Identify which cell holds the provided text, then report its [x, y] central coordinate. 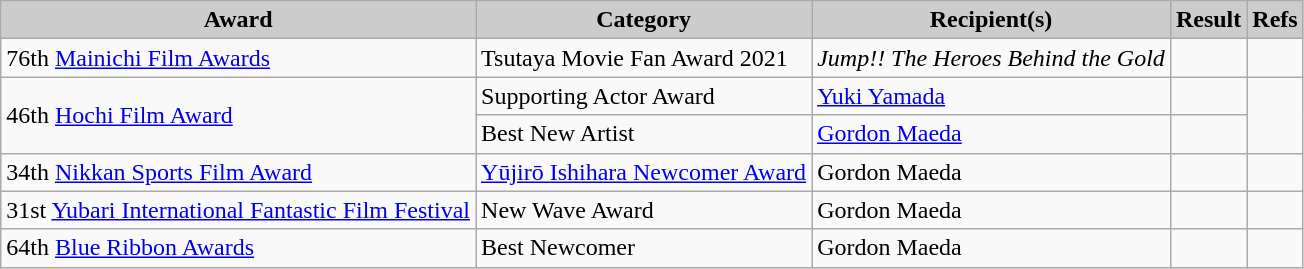
Category [644, 20]
34th Nikkan Sports Film Award [238, 172]
Result [1208, 20]
Yuki Yamada [992, 96]
Tsutaya Movie Fan Award 2021 [644, 58]
Recipient(s) [992, 20]
Best Newcomer [644, 248]
Award [238, 20]
Refs [1275, 20]
Jump!! The Heroes Behind the Gold [992, 58]
64th Blue Ribbon Awards [238, 248]
Best New Artist [644, 134]
46th Hochi Film Award [238, 115]
New Wave Award [644, 210]
31st Yubari International Fantastic Film Festival [238, 210]
Supporting Actor Award [644, 96]
76th Mainichi Film Awards [238, 58]
Yūjirō Ishihara Newcomer Award [644, 172]
